Provide the (x, y) coordinate of the cell's center where the given text is located.  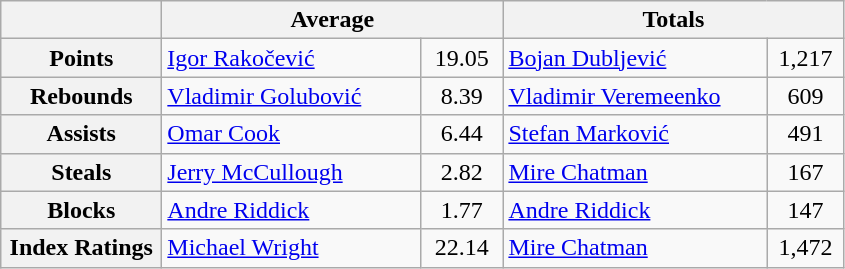
Points (82, 58)
491 (806, 134)
Omar Cook (292, 134)
167 (806, 172)
Bojan Dubljević (635, 58)
Index Ratings (82, 248)
Vladimir Golubović (292, 96)
Igor Rakočević (292, 58)
Jerry McCullough (292, 172)
1,472 (806, 248)
609 (806, 96)
Blocks (82, 210)
Totals (674, 20)
Michael Wright (292, 248)
Rebounds (82, 96)
147 (806, 210)
2.82 (462, 172)
Steals (82, 172)
1,217 (806, 58)
Stefan Marković (635, 134)
1.77 (462, 210)
Vladimir Veremeenko (635, 96)
Assists (82, 134)
19.05 (462, 58)
6.44 (462, 134)
8.39 (462, 96)
22.14 (462, 248)
Average (332, 20)
